Detect which cell encompasses the target text, then output its (x, y) center coordinate. 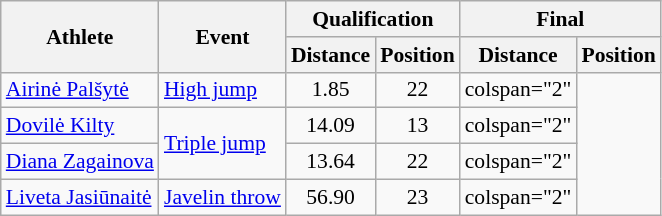
13.64 (330, 162)
1.85 (330, 90)
Dovilė Kilty (80, 126)
Triple jump (222, 144)
56.90 (330, 197)
Qualification (373, 19)
Athlete (80, 36)
23 (417, 197)
High jump (222, 90)
14.09 (330, 126)
Event (222, 36)
Final (560, 19)
Javelin throw (222, 197)
Diana Zagainova (80, 162)
Liveta Jasiūnaitė (80, 197)
13 (417, 126)
Airinė Palšytė (80, 90)
